Scan for the cell matching the given text and deliver its (x, y) coordinate at center. 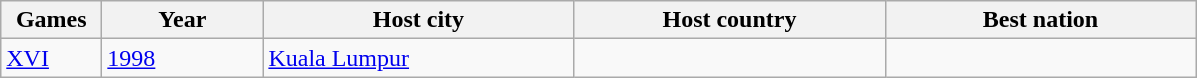
1998 (182, 58)
Host country (730, 20)
Best nation (1040, 20)
Host city (418, 20)
Games (52, 20)
Year (182, 20)
Kuala Lumpur (418, 58)
XVI (52, 58)
